Return (X, Y) of the center of cell containing provided text 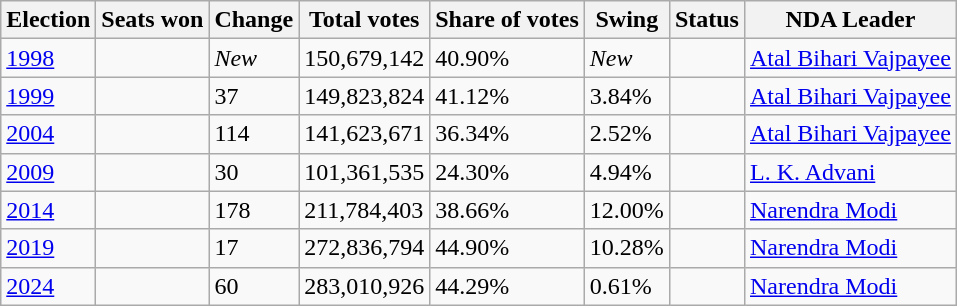
150,679,142 (364, 58)
2014 (48, 210)
41.12% (508, 96)
17 (254, 248)
Swing (626, 20)
L. K. Advani (850, 172)
44.29% (508, 286)
Share of votes (508, 20)
2004 (48, 134)
141,623,671 (364, 134)
2019 (48, 248)
NDA Leader (850, 20)
2024 (48, 286)
283,010,926 (364, 286)
1998 (48, 58)
Seats won (152, 20)
Change (254, 20)
38.66% (508, 210)
3.84% (626, 96)
60 (254, 286)
211,784,403 (364, 210)
101,361,535 (364, 172)
10.28% (626, 248)
40.90% (508, 58)
24.30% (508, 172)
114 (254, 134)
37 (254, 96)
178 (254, 210)
36.34% (508, 134)
4.94% (626, 172)
Status (706, 20)
1999 (48, 96)
Election (48, 20)
12.00% (626, 210)
30 (254, 172)
149,823,824 (364, 96)
Total votes (364, 20)
44.90% (508, 248)
2009 (48, 172)
272,836,794 (364, 248)
2.52% (626, 134)
0.61% (626, 286)
